For the text-containing cell, return its midpoint in [X, Y] coordinate format. 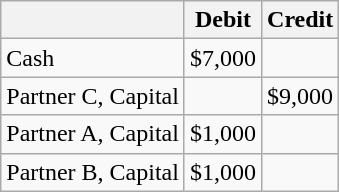
Cash [93, 58]
Partner A, Capital [93, 134]
$7,000 [222, 58]
Debit [222, 20]
Partner B, Capital [93, 172]
Credit [300, 20]
$9,000 [300, 96]
Partner C, Capital [93, 96]
